For the text-containing cell, return its midpoint in (x, y) coordinate format. 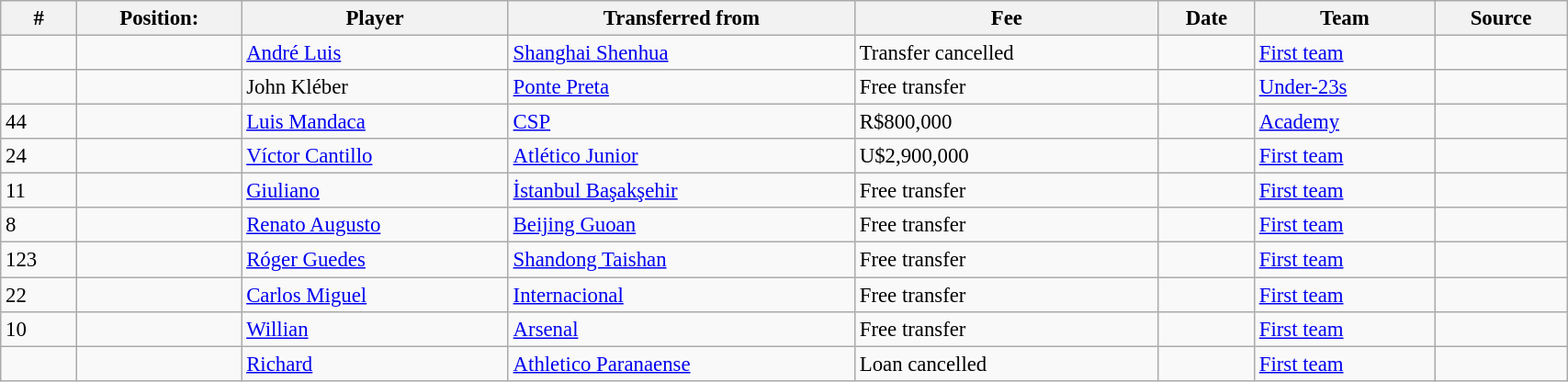
Ponte Preta (682, 87)
CSP (682, 122)
Willian (375, 329)
Team (1345, 18)
Internacional (682, 295)
8 (39, 225)
Víctor Cantillo (375, 156)
11 (39, 191)
Atlético Junior (682, 156)
Giuliano (375, 191)
Date (1206, 18)
Carlos Miguel (375, 295)
R$800,000 (1007, 122)
Beijing Guoan (682, 225)
U$2,900,000 (1007, 156)
Transferred from (682, 18)
Under-23s (1345, 87)
Fee (1007, 18)
Position: (160, 18)
Loan cancelled (1007, 364)
Shanghai Shenhua (682, 53)
Athletico Paranaense (682, 364)
Róger Guedes (375, 260)
İstanbul Başakşehir (682, 191)
44 (39, 122)
Transfer cancelled (1007, 53)
24 (39, 156)
Richard (375, 364)
# (39, 18)
André Luis (375, 53)
Player (375, 18)
Source (1501, 18)
Shandong Taishan (682, 260)
22 (39, 295)
Luis Mandaca (375, 122)
10 (39, 329)
Renato Augusto (375, 225)
Arsenal (682, 329)
Academy (1345, 122)
123 (39, 260)
John Kléber (375, 87)
